From the cell containing the given text, extract its center point as [X, Y] coordinate. 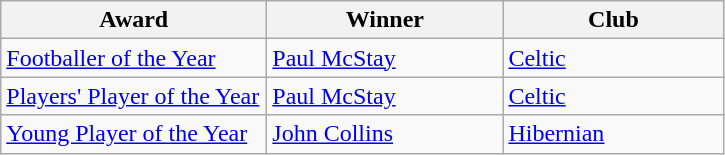
Club [614, 20]
John Collins [385, 134]
Players' Player of the Year [134, 96]
Young Player of the Year [134, 134]
Winner [385, 20]
Footballer of the Year [134, 58]
Award [134, 20]
Hibernian [614, 134]
